Scan for the cell matching the given text and deliver its (x, y) coordinate at center. 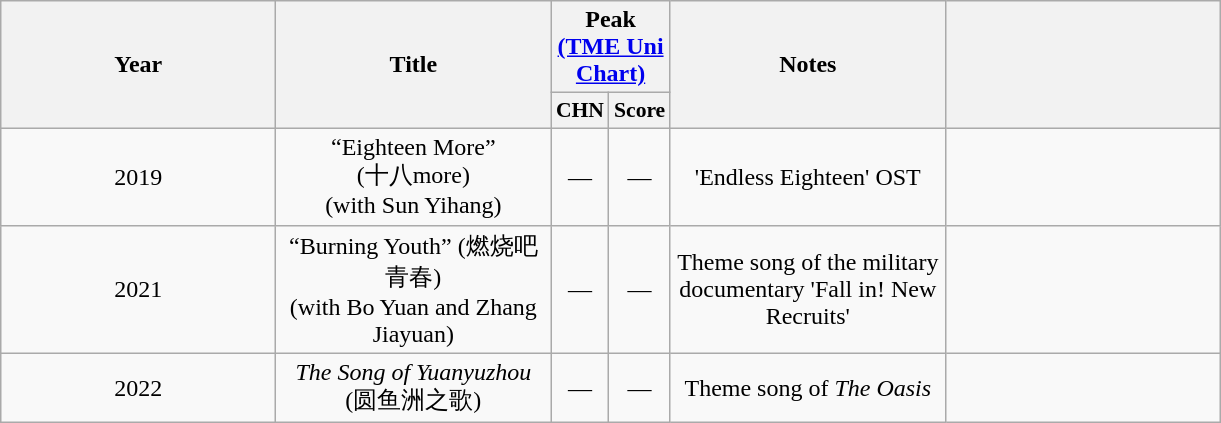
Peak (TME Uni Chart) (610, 47)
Notes (808, 65)
Theme song of The Oasis (808, 388)
2019 (138, 176)
“Eighteen More” (十八more)(with Sun Yihang) (414, 176)
2021 (138, 289)
“Burning Youth” (燃烧吧青春)(with Bo Yuan and Zhang Jiayuan) (414, 289)
2022 (138, 388)
Title (414, 65)
Theme song of the military documentary 'Fall in! New Recruits' (808, 289)
'Endless Eighteen' OST (808, 176)
CHN (580, 111)
Score (640, 111)
Year (138, 65)
The Song of Yuanyuzhou (圆鱼洲之歌) (414, 388)
